Provide the [X, Y] coordinate of the cell's center where the given text is located.  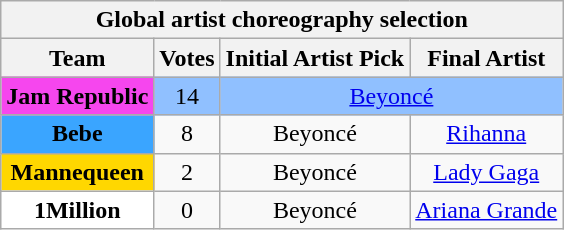
Bebe [78, 134]
Votes [187, 58]
0 [187, 210]
Mannequeen [78, 172]
Initial Artist Pick [315, 58]
2 [187, 172]
14 [187, 96]
Jam Republic [78, 96]
1Million [78, 210]
Ariana Grande [486, 210]
Rihanna [486, 134]
Final Artist [486, 58]
Global artist choreography selection [282, 20]
Lady Gaga [486, 172]
Team [78, 58]
8 [187, 134]
